Search for the cell housing the specified text and yield its [x, y] center coordinate. 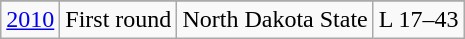
First round [118, 20]
L 17–43 [418, 20]
North Dakota State [275, 20]
2010 [30, 20]
